Pinpoint the cell where the given text exists, returning its (x, y) midpoint coordinate. 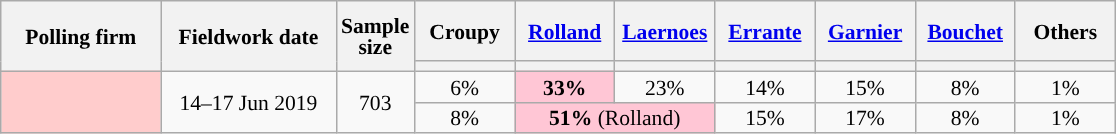
Polling firm (81, 36)
Garnier (865, 31)
33% (565, 86)
Errante (765, 31)
Others (1065, 31)
6% (464, 86)
14–17 Jun 2019 (248, 102)
Fieldwork date (248, 36)
Laernoes (665, 31)
Croupy (464, 31)
703 (375, 102)
Samplesize (375, 36)
14% (765, 86)
Bouchet (965, 31)
17% (865, 118)
51% (Rolland) (615, 118)
Rolland (565, 31)
23% (665, 86)
